For the text-containing cell, return its midpoint in [X, Y] coordinate format. 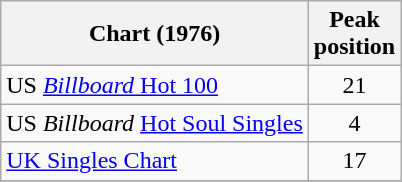
4 [354, 123]
21 [354, 85]
US Billboard Hot 100 [155, 85]
UK Singles Chart [155, 161]
US Billboard Hot Soul Singles [155, 123]
Peakposition [354, 34]
Chart (1976) [155, 34]
17 [354, 161]
